Return [X, Y] of the center of cell containing provided text 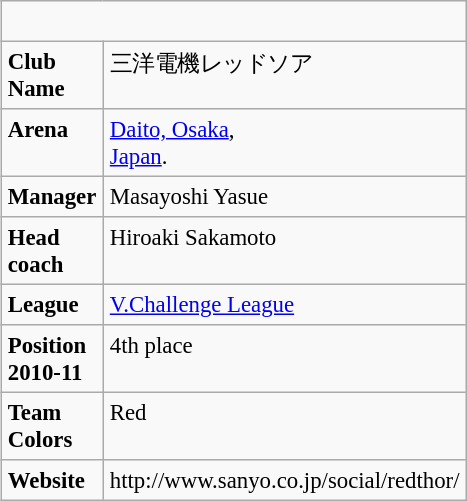
League [52, 304]
V.Challenge League [284, 304]
Daito, Osaka, Japan. [284, 143]
Club Name [52, 75]
Head coach [52, 251]
Red [284, 426]
Arena [52, 143]
http://www.sanyo.co.jp/social/redthor/ [284, 480]
Team Colors [52, 426]
Website [52, 480]
Position 2010-11 [52, 359]
三洋電機レッドソア [284, 75]
4th place [284, 359]
Masayoshi Yasue [284, 196]
Hiroaki Sakamoto [284, 251]
Manager [52, 196]
